Determine the [X, Y] coordinate at the center of the cell enclosing the given text.  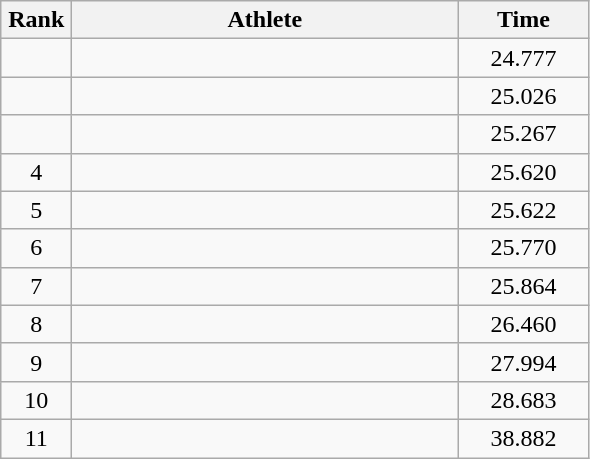
11 [36, 438]
5 [36, 210]
27.994 [524, 362]
6 [36, 248]
25.267 [524, 134]
28.683 [524, 400]
25.770 [524, 248]
Athlete [265, 20]
25.622 [524, 210]
38.882 [524, 438]
9 [36, 362]
26.460 [524, 324]
Rank [36, 20]
25.620 [524, 172]
8 [36, 324]
7 [36, 286]
24.777 [524, 58]
10 [36, 400]
Time [524, 20]
25.864 [524, 286]
25.026 [524, 96]
4 [36, 172]
